From the cell containing the given text, extract its center point as [x, y] coordinate. 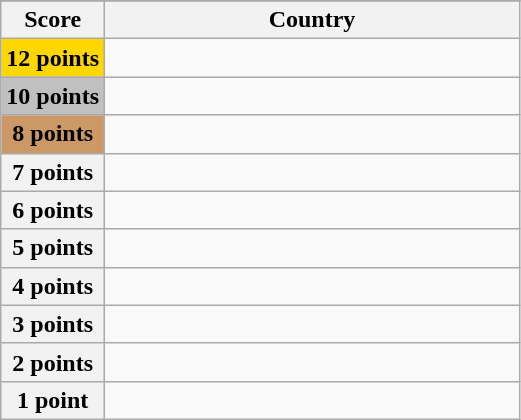
5 points [53, 248]
12 points [53, 58]
1 point [53, 400]
7 points [53, 172]
8 points [53, 134]
3 points [53, 324]
4 points [53, 286]
2 points [53, 362]
Score [53, 20]
10 points [53, 96]
6 points [53, 210]
Country [312, 20]
